Scan for the cell matching the given text and deliver its [X, Y] coordinate at center. 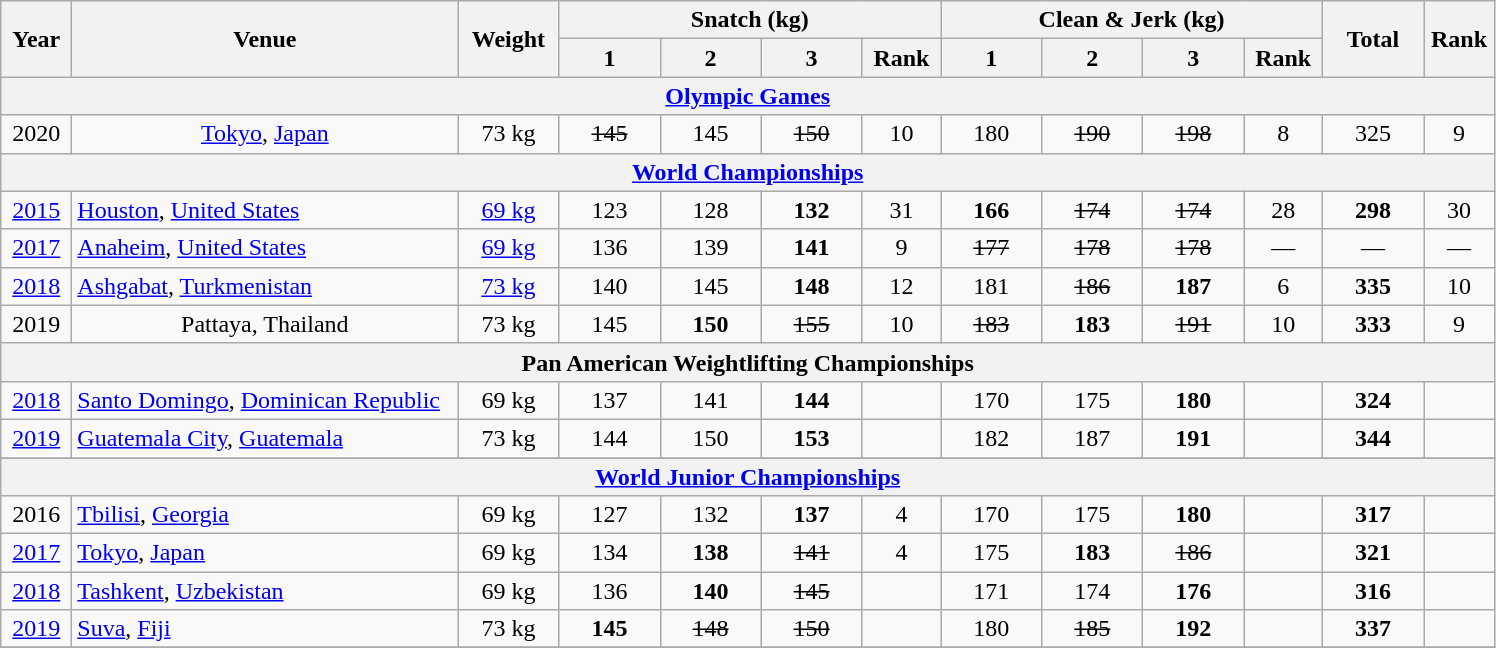
Venue [265, 39]
Weight [508, 39]
31 [902, 210]
181 [992, 286]
337 [1372, 629]
Clean & Jerk (kg) [1132, 20]
335 [1372, 286]
2016 [36, 515]
190 [1092, 134]
298 [1372, 210]
128 [710, 210]
185 [1092, 629]
Suva, Fiji [265, 629]
Houston, United States [265, 210]
176 [1194, 591]
Pattaya, Thailand [265, 324]
139 [710, 248]
324 [1372, 400]
2015 [36, 210]
177 [992, 248]
Tashkent, Uzbekistan [265, 591]
192 [1194, 629]
171 [992, 591]
127 [610, 515]
30 [1460, 210]
325 [1372, 134]
166 [992, 210]
28 [1284, 210]
198 [1194, 134]
Pan American Weightlifting Championships [748, 362]
182 [992, 438]
316 [1372, 591]
321 [1372, 553]
153 [812, 438]
8 [1284, 134]
World Championships [748, 172]
Guatemala City, Guatemala [265, 438]
Tbilisi, Georgia [265, 515]
Santo Domingo, Dominican Republic [265, 400]
6 [1284, 286]
Olympic Games [748, 96]
Ashgabat, Turkmenistan [265, 286]
Anaheim, United States [265, 248]
138 [710, 553]
Year [36, 39]
123 [610, 210]
134 [610, 553]
344 [1372, 438]
Snatch (kg) [750, 20]
333 [1372, 324]
Total [1372, 39]
155 [812, 324]
World Junior Championships [748, 477]
317 [1372, 515]
12 [902, 286]
2020 [36, 134]
